Pinpoint the cell where the given text exists, returning its (x, y) midpoint coordinate. 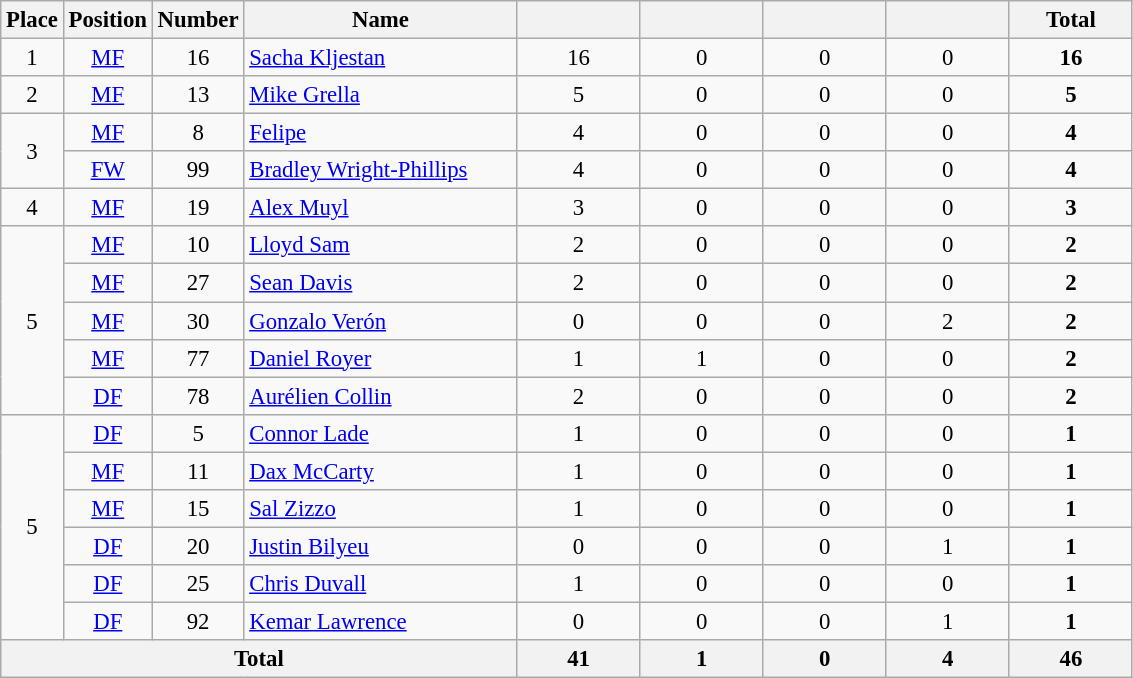
Number (198, 20)
15 (198, 509)
Bradley Wright-Phillips (380, 170)
Justin Bilyeu (380, 546)
77 (198, 358)
Alex Muyl (380, 208)
FW (108, 170)
92 (198, 621)
30 (198, 321)
20 (198, 546)
Aurélien Collin (380, 396)
Connor Lade (380, 433)
Daniel Royer (380, 358)
Sacha Kljestan (380, 58)
25 (198, 584)
99 (198, 170)
Sal Zizzo (380, 509)
Name (380, 20)
Gonzalo Verón (380, 321)
46 (1070, 659)
Dax McCarty (380, 471)
27 (198, 283)
Position (108, 20)
10 (198, 245)
Mike Grella (380, 95)
8 (198, 133)
41 (578, 659)
11 (198, 471)
Chris Duvall (380, 584)
78 (198, 396)
19 (198, 208)
Sean Davis (380, 283)
13 (198, 95)
Lloyd Sam (380, 245)
Place (32, 20)
Felipe (380, 133)
Kemar Lawrence (380, 621)
